Find where the given text appears and provide that cell's center as (X, Y) coordinate. 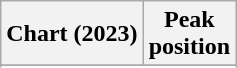
Chart (2023) (72, 34)
Peakposition (189, 34)
